Find where the given text appears and provide that cell's center as (x, y) coordinate. 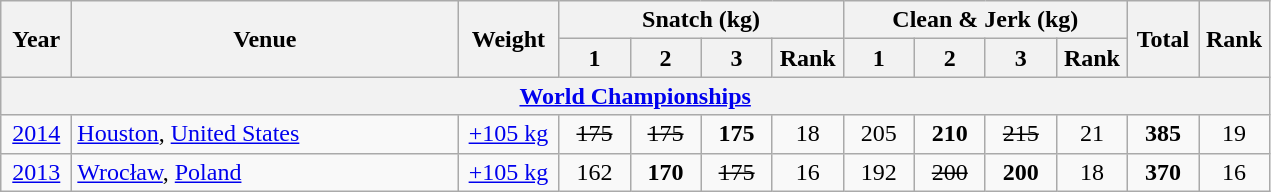
Snatch (kg) (701, 20)
19 (1234, 134)
205 (878, 134)
210 (950, 134)
370 (1162, 172)
World Championships (636, 96)
Year (36, 39)
Wrocław, Poland (265, 172)
215 (1020, 134)
2014 (36, 134)
2013 (36, 172)
Houston, United States (265, 134)
Total (1162, 39)
Clean & Jerk (kg) (985, 20)
192 (878, 172)
Weight (508, 39)
170 (666, 172)
Venue (265, 39)
21 (1092, 134)
385 (1162, 134)
162 (594, 172)
